Capture the cell that displays the provided text and extract its [X, Y] central coordinate. 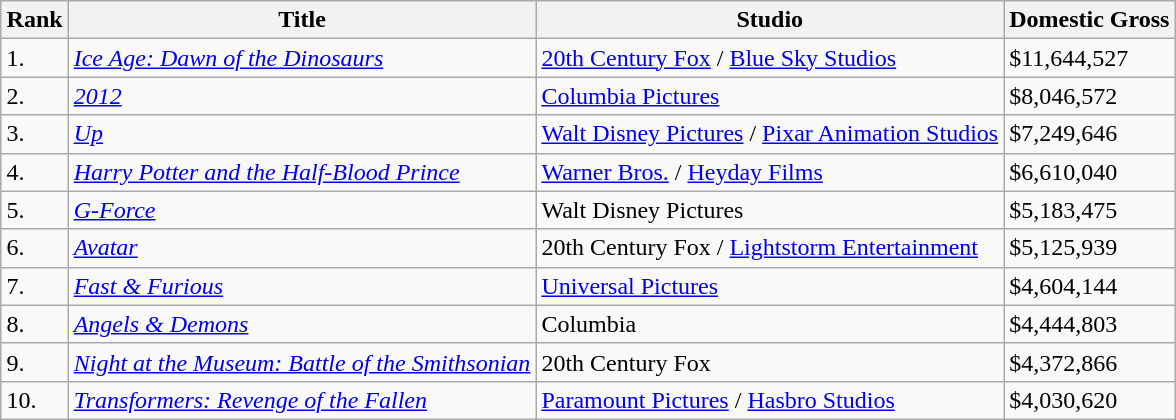
Paramount Pictures / Hasbro Studios [770, 400]
6. [34, 248]
Walt Disney Pictures / Pixar Animation Studios [770, 134]
Warner Bros. / Heyday Films [770, 172]
Title [302, 20]
Avatar [302, 248]
$5,125,939 [1090, 248]
2. [34, 96]
$4,604,144 [1090, 286]
Fast & Furious [302, 286]
$4,372,866 [1090, 362]
$4,444,803 [1090, 324]
$5,183,475 [1090, 210]
G-Force [302, 210]
20th Century Fox / Blue Sky Studios [770, 58]
$6,610,040 [1090, 172]
1. [34, 58]
Columbia [770, 324]
9. [34, 362]
Harry Potter and the Half-Blood Prince [302, 172]
10. [34, 400]
Night at the Museum: Battle of the Smithsonian [302, 362]
Up [302, 134]
20th Century Fox / Lightstorm Entertainment [770, 248]
Rank [34, 20]
8. [34, 324]
Ice Age: Dawn of the Dinosaurs [302, 58]
Columbia Pictures [770, 96]
7. [34, 286]
20th Century Fox [770, 362]
3. [34, 134]
2012 [302, 96]
4. [34, 172]
Universal Pictures [770, 286]
Domestic Gross [1090, 20]
Studio [770, 20]
Walt Disney Pictures [770, 210]
5. [34, 210]
Angels & Demons [302, 324]
$4,030,620 [1090, 400]
Transformers: Revenge of the Fallen [302, 400]
$7,249,646 [1090, 134]
$11,644,527 [1090, 58]
$8,046,572 [1090, 96]
